Extract the [x, y] coordinate from the center of the cell holding the provided text.  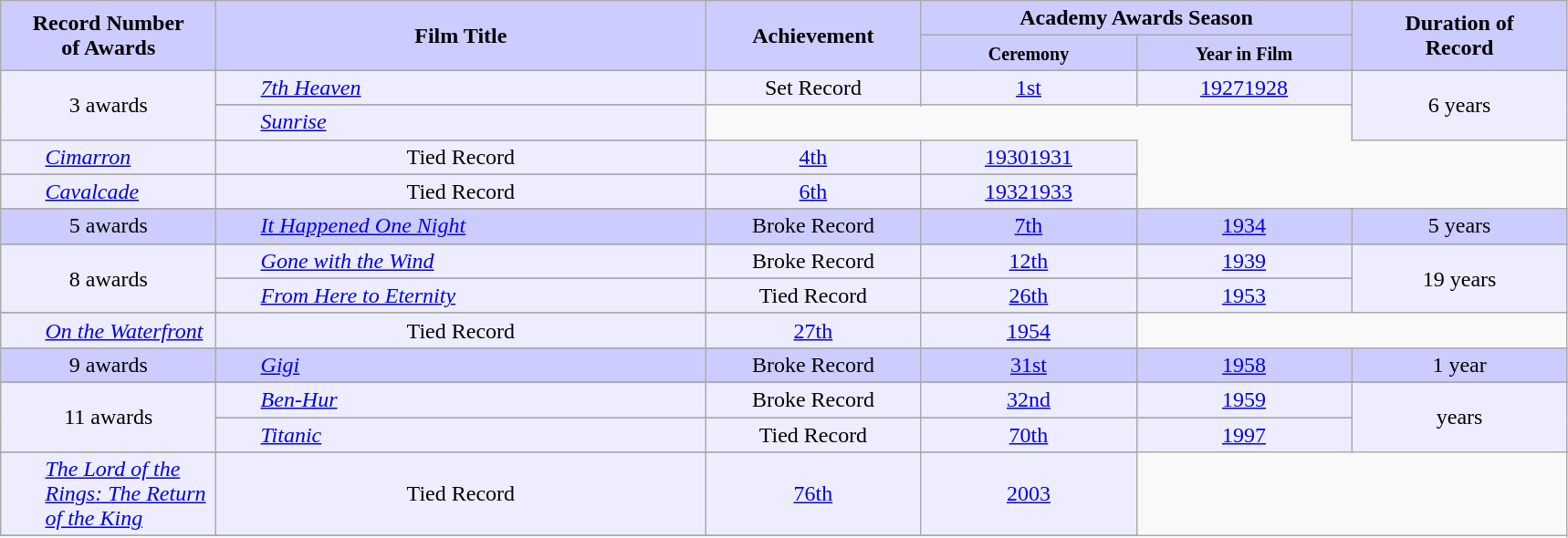
3 awards [109, 105]
19301931 [1029, 157]
19321933 [1029, 191]
On the Waterfront [109, 330]
6 years [1459, 105]
1958 [1244, 365]
Record Numberof Awards [109, 36]
31st [1029, 365]
7th [1029, 226]
76th [813, 494]
It Happened One Night [461, 226]
32nd [1029, 399]
Sunrise [461, 122]
12th [1029, 261]
Film Title [461, 36]
Ben-Hur [461, 399]
5 awards [109, 226]
Titanic [461, 435]
70th [1029, 435]
26th [1029, 295]
6th [813, 191]
Gigi [461, 365]
Set Record [813, 88]
1954 [1029, 330]
Duration ofRecord [1459, 36]
1953 [1244, 295]
7th Heaven [461, 88]
1959 [1244, 399]
Year in Film [1244, 53]
1st [1029, 88]
1939 [1244, 261]
5 years [1459, 226]
2003 [1029, 494]
1934 [1244, 226]
Cavalcade [109, 191]
19271928 [1244, 88]
4th [813, 157]
Gone with the Wind [461, 261]
The Lord of the Rings: The Return of the King [109, 494]
Ceremony [1029, 53]
years [1459, 417]
Academy Awards Season [1136, 18]
1 year [1459, 365]
Cimarron [109, 157]
Achievement [813, 36]
19 years [1459, 278]
11 awards [109, 417]
9 awards [109, 365]
8 awards [109, 278]
1997 [1244, 435]
27th [813, 330]
From Here to Eternity [461, 295]
